From the cell containing the given text, extract its center point as (X, Y) coordinate. 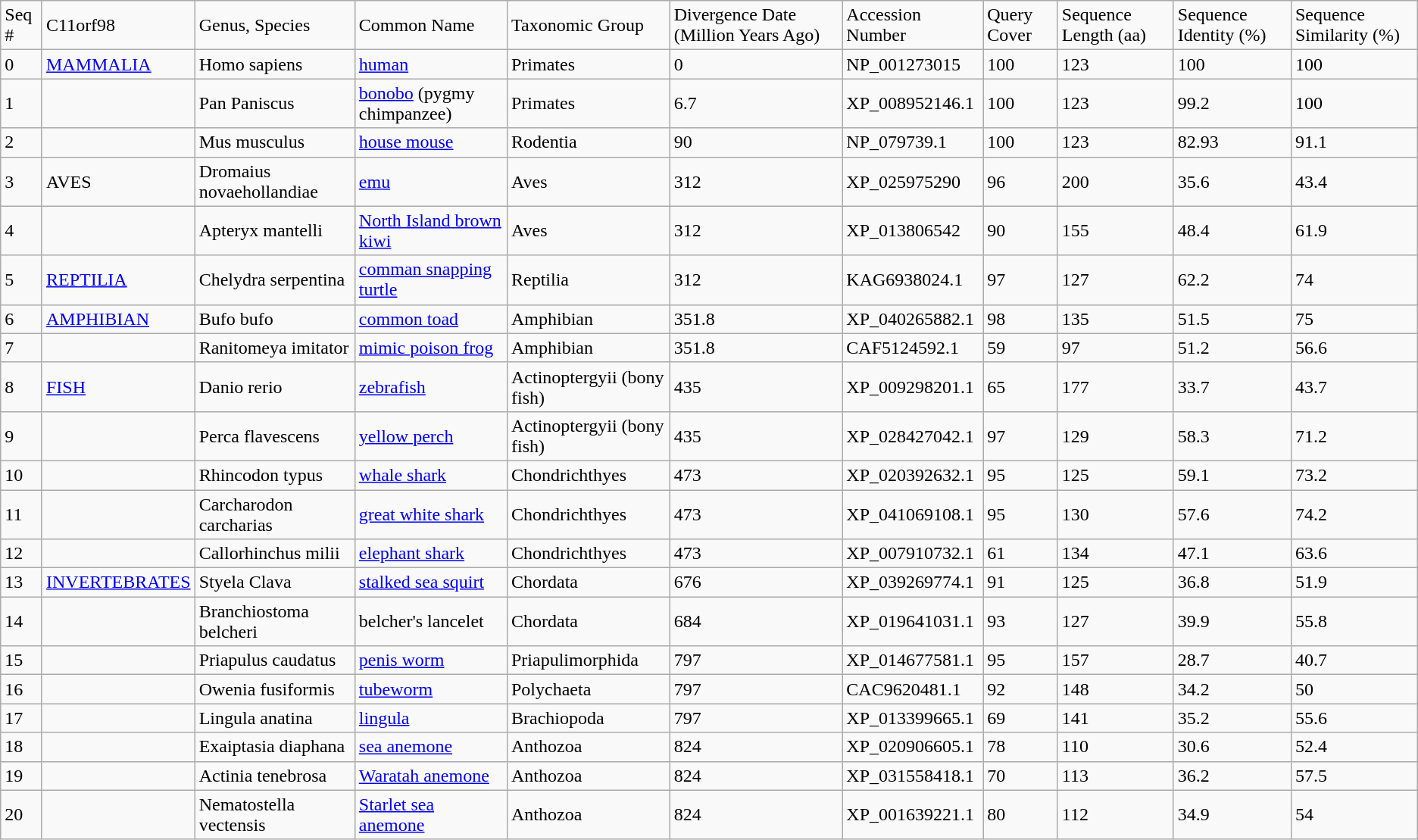
NP_001273015 (913, 64)
16 (21, 689)
Danio rerio (274, 386)
Divergence Date (Million Years Ago) (756, 26)
17 (21, 718)
11 (21, 514)
20 (21, 815)
110 (1115, 747)
5 (21, 280)
3 (21, 182)
40.7 (1354, 660)
Polychaeta (588, 689)
141 (1115, 718)
XP_031558418.1 (913, 776)
58.3 (1232, 436)
73.2 (1354, 475)
Owenia fusiformis (274, 689)
XP_001639221.1 (913, 815)
74 (1354, 280)
Perca flavescens (274, 436)
59.1 (1232, 475)
91.1 (1354, 142)
43.7 (1354, 386)
36.8 (1232, 582)
emu (430, 182)
mimic poison frog (430, 348)
XP_020906605.1 (913, 747)
129 (1115, 436)
Exaiptasia diaphana (274, 747)
50 (1354, 689)
51.9 (1354, 582)
Styela Clava (274, 582)
XP_028427042.1 (913, 436)
130 (1115, 514)
AVES (118, 182)
XP_040265882.1 (913, 319)
43.4 (1354, 182)
yellow perch (430, 436)
12 (21, 554)
34.9 (1232, 815)
57.6 (1232, 514)
Bufo bufo (274, 319)
18 (21, 747)
113 (1115, 776)
belcher's lancelet (430, 621)
6 (21, 319)
bonobo (pygmy chimpanzee) (430, 103)
tubeworm (430, 689)
33.7 (1232, 386)
177 (1115, 386)
8 (21, 386)
15 (21, 660)
Ranitomeya imitator (274, 348)
Actinia tenebrosa (274, 776)
157 (1115, 660)
Sequence Length (aa) (1115, 26)
54 (1354, 815)
684 (756, 621)
CAC9620481.1 (913, 689)
XP_039269774.1 (913, 582)
INVERTEBRATES (118, 582)
98 (1021, 319)
91 (1021, 582)
XP_013806542 (913, 230)
80 (1021, 815)
34.2 (1232, 689)
common toad (430, 319)
Dromaius novaehollandiae (274, 182)
62.2 (1232, 280)
51.5 (1232, 319)
great white shark (430, 514)
Rhincodon typus (274, 475)
XP_009298201.1 (913, 386)
Priapulus caudatus (274, 660)
39.9 (1232, 621)
MAMMALIA (118, 64)
135 (1115, 319)
Nematostella vectensis (274, 815)
61.9 (1354, 230)
Rodentia (588, 142)
Genus, Species (274, 26)
10 (21, 475)
74.2 (1354, 514)
stalked sea squirt (430, 582)
FISH (118, 386)
XP_014677581.1 (913, 660)
XP_020392632.1 (913, 475)
Sequence Identity (%) (1232, 26)
Pan Paniscus (274, 103)
Common Name (430, 26)
zebrafish (430, 386)
XP_008952146.1 (913, 103)
69 (1021, 718)
63.6 (1354, 554)
134 (1115, 554)
Reptilia (588, 280)
6.7 (756, 103)
30.6 (1232, 747)
REPTILIA (118, 280)
C11orf98 (118, 26)
Priapulimorphida (588, 660)
XP_007910732.1 (913, 554)
Callorhinchus milii (274, 554)
52.4 (1354, 747)
XP_019641031.1 (913, 621)
155 (1115, 230)
human (430, 64)
56.6 (1354, 348)
Lingula anatina (274, 718)
AMPHIBIAN (118, 319)
57.5 (1354, 776)
Query Cover (1021, 26)
Accession Number (913, 26)
28.7 (1232, 660)
19 (21, 776)
93 (1021, 621)
70 (1021, 776)
78 (1021, 747)
96 (1021, 182)
75 (1354, 319)
14 (21, 621)
65 (1021, 386)
676 (756, 582)
59 (1021, 348)
Seq # (21, 26)
48.4 (1232, 230)
Carcharodon carcharias (274, 514)
North Island brown kiwi (430, 230)
71.2 (1354, 436)
148 (1115, 689)
99.2 (1232, 103)
55.6 (1354, 718)
Mus musculus (274, 142)
sea anemone (430, 747)
NP_079739.1 (913, 142)
1 (21, 103)
XP_013399665.1 (913, 718)
2 (21, 142)
9 (21, 436)
36.2 (1232, 776)
35.6 (1232, 182)
CAF5124592.1 (913, 348)
whale shark (430, 475)
Homo sapiens (274, 64)
51.2 (1232, 348)
house mouse (430, 142)
Brachiopoda (588, 718)
Apteryx mantelli (274, 230)
112 (1115, 815)
61 (1021, 554)
Taxonomic Group (588, 26)
13 (21, 582)
KAG6938024.1 (913, 280)
200 (1115, 182)
Waratah anemone (430, 776)
Chelydra serpentina (274, 280)
55.8 (1354, 621)
XP_025975290 (913, 182)
35.2 (1232, 718)
92 (1021, 689)
Starlet sea anemone (430, 815)
XP_041069108.1 (913, 514)
4 (21, 230)
82.93 (1232, 142)
47.1 (1232, 554)
lingula (430, 718)
Sequence Similarity (%) (1354, 26)
penis worm (430, 660)
comman snapping turtle (430, 280)
elephant shark (430, 554)
Branchiostoma belcheri (274, 621)
7 (21, 348)
